Return the (X, Y) coordinate for the center point of the cell that contains the specified text.  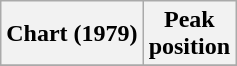
Chart (1979) (72, 34)
Peakposition (189, 34)
